Find where the given text appears and provide that cell's center as [x, y] coordinate. 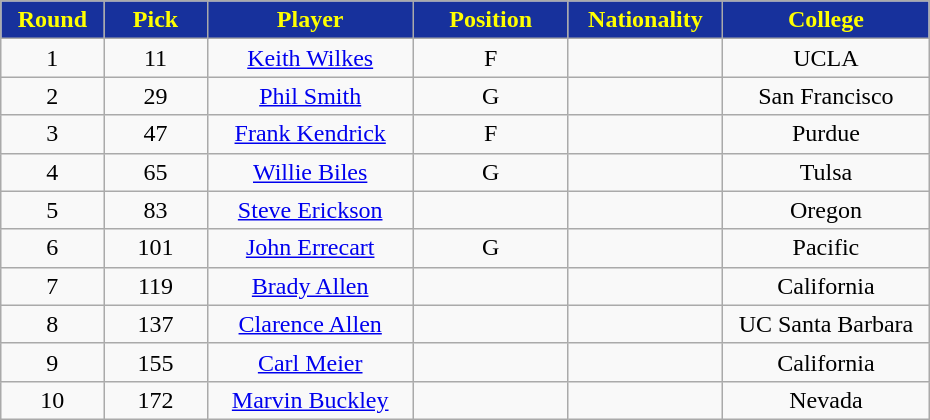
Willie Biles [310, 172]
Round [52, 20]
5 [52, 210]
83 [156, 210]
9 [52, 362]
Phil Smith [310, 96]
Steve Erickson [310, 210]
3 [52, 134]
29 [156, 96]
137 [156, 324]
2 [52, 96]
UC Santa Barbara [826, 324]
4 [52, 172]
San Francisco [826, 96]
11 [156, 58]
Oregon [826, 210]
Tulsa [826, 172]
Position [490, 20]
65 [156, 172]
1 [52, 58]
47 [156, 134]
Carl Meier [310, 362]
UCLA [826, 58]
Keith Wilkes [310, 58]
155 [156, 362]
Nevada [826, 400]
Frank Kendrick [310, 134]
John Errecart [310, 248]
101 [156, 248]
Pick [156, 20]
172 [156, 400]
Pacific [826, 248]
119 [156, 286]
Brady Allen [310, 286]
7 [52, 286]
Purdue [826, 134]
Clarence Allen [310, 324]
6 [52, 248]
Player [310, 20]
Marvin Buckley [310, 400]
Nationality [646, 20]
College [826, 20]
8 [52, 324]
10 [52, 400]
